Return (X, Y) of the center of cell containing provided text 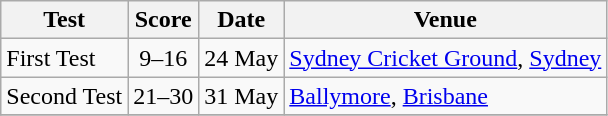
31 May (242, 96)
First Test (64, 58)
Sydney Cricket Ground, Sydney (446, 58)
Score (164, 20)
24 May (242, 58)
Date (242, 20)
21–30 (164, 96)
Second Test (64, 96)
Test (64, 20)
Ballymore, Brisbane (446, 96)
9–16 (164, 58)
Venue (446, 20)
